Search for the cell housing the specified text and yield its [x, y] center coordinate. 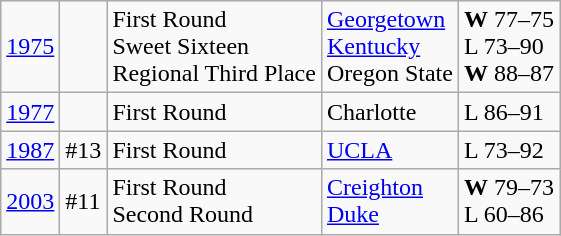
CreightonDuke [390, 202]
1977 [30, 112]
#13 [84, 150]
Charlotte [390, 112]
UCLA [390, 150]
W 77–75L 73–90W 88–87 [508, 47]
First RoundSweet SixteenRegional Third Place [214, 47]
L 86–91 [508, 112]
W 79–73L 60–86 [508, 202]
1975 [30, 47]
#11 [84, 202]
L 73–92 [508, 150]
First RoundSecond Round [214, 202]
1987 [30, 150]
2003 [30, 202]
GeorgetownKentuckyOregon State [390, 47]
